Output the [X, Y] coordinate of the center of the cell containing the given text.  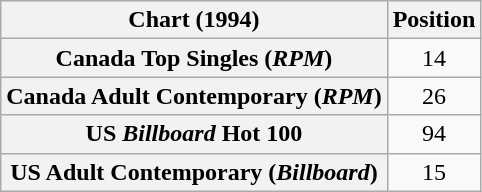
Chart (1994) [194, 20]
Canada Top Singles (RPM) [194, 58]
94 [434, 134]
15 [434, 172]
Canada Adult Contemporary (RPM) [194, 96]
US Adult Contemporary (Billboard) [194, 172]
Position [434, 20]
14 [434, 58]
26 [434, 96]
US Billboard Hot 100 [194, 134]
